Identify which cell holds the provided text, then report its [X, Y] central coordinate. 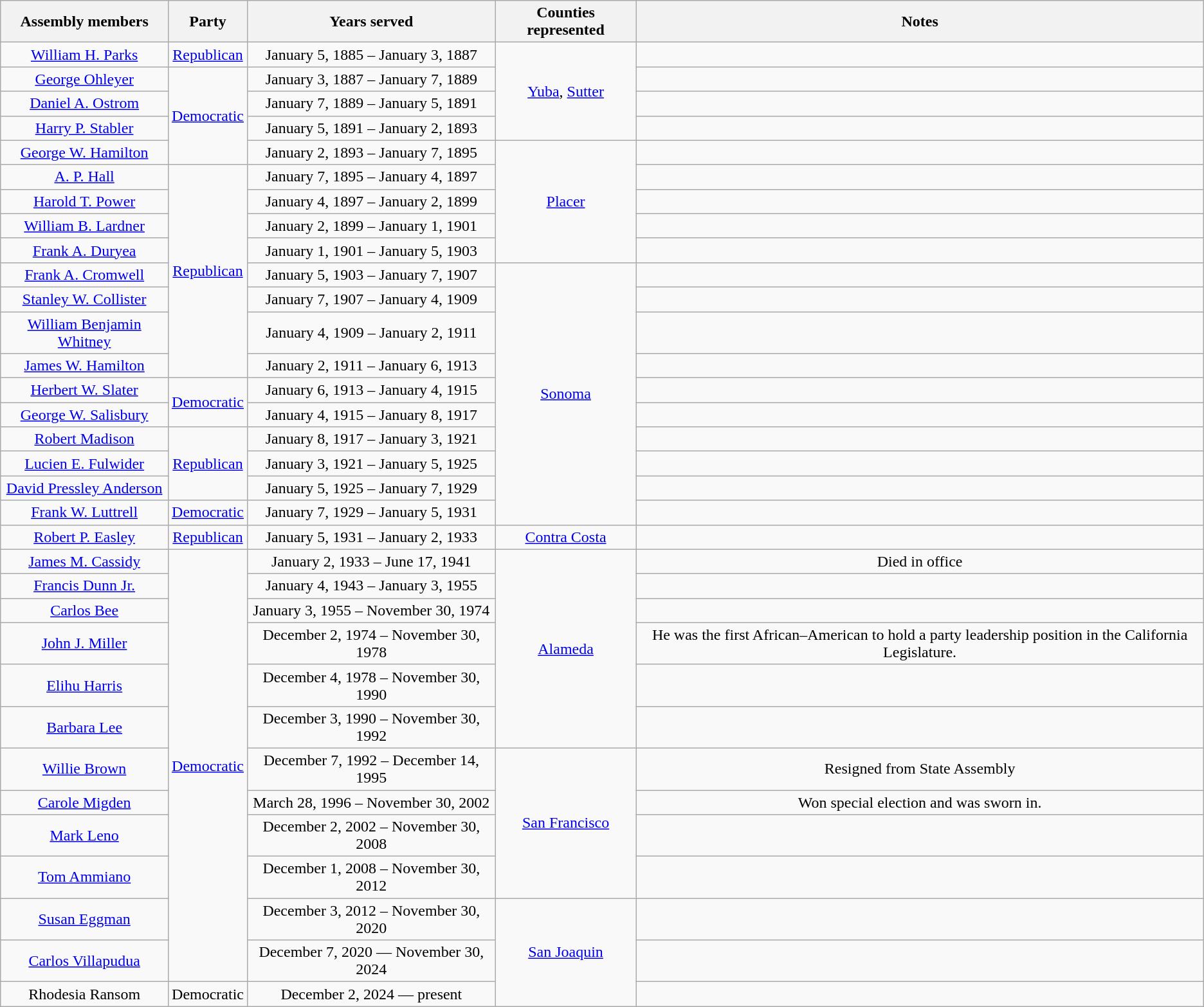
Lucien E. Fulwider [85, 464]
Frank W. Luttrell [85, 513]
William H. Parks [85, 55]
Stanley W. Collister [85, 299]
Carlos Bee [85, 610]
January 2, 1899 – January 1, 1901 [372, 226]
Alameda [566, 648]
Carole Migden [85, 802]
January 5, 1885 – January 3, 1887 [372, 55]
January 5, 1925 – January 7, 1929 [372, 488]
A. P. Hall [85, 177]
Robert P. Easley [85, 537]
January 4, 1943 – January 3, 1955 [372, 586]
January 2, 1911 – January 6, 1913 [372, 366]
Party [208, 22]
James W. Hamilton [85, 366]
Daniel A. Ostrom [85, 104]
Assembly members [85, 22]
Robert Madison [85, 439]
Placer [566, 201]
Harry P. Stabler [85, 128]
January 7, 1889 – January 5, 1891 [372, 104]
Elihu Harris [85, 685]
Years served [372, 22]
January 8, 1917 – January 3, 1921 [372, 439]
December 7, 1992 – December 14, 1995 [372, 769]
December 4, 1978 – November 30, 1990 [372, 685]
Frank A. Duryea [85, 250]
January 2, 1893 – January 7, 1895 [372, 152]
Yuba, Sutter [566, 91]
Counties represented [566, 22]
March 28, 1996 – November 30, 2002 [372, 802]
December 2, 2002 – November 30, 2008 [372, 836]
Contra Costa [566, 537]
December 1, 2008 – November 30, 2012 [372, 877]
Resigned from State Assembly [920, 769]
December 3, 2012 – November 30, 2020 [372, 920]
January 7, 1929 – January 5, 1931 [372, 513]
December 3, 1990 – November 30, 1992 [372, 727]
Francis Dunn Jr. [85, 586]
January 7, 1907 – January 4, 1909 [372, 299]
Willie Brown [85, 769]
January 3, 1955 – November 30, 1974 [372, 610]
John J. Miller [85, 643]
George Ohleyer [85, 79]
Herbert W. Slater [85, 390]
January 2, 1933 – June 17, 1941 [372, 561]
San Joaquin [566, 952]
Susan Eggman [85, 920]
January 1, 1901 – January 5, 1903 [372, 250]
George W. Hamilton [85, 152]
January 7, 1895 – January 4, 1897 [372, 177]
December 2, 2024 — present [372, 994]
Harold T. Power [85, 201]
January 3, 1921 – January 5, 1925 [372, 464]
Mark Leno [85, 836]
San Francisco [566, 823]
Notes [920, 22]
January 5, 1891 – January 2, 1893 [372, 128]
January 4, 1897 – January 2, 1899 [372, 201]
Barbara Lee [85, 727]
December 2, 1974 – November 30, 1978 [372, 643]
Frank A. Cromwell [85, 275]
Won special election and was sworn in. [920, 802]
James M. Cassidy [85, 561]
George W. Salisbury [85, 415]
January 3, 1887 – January 7, 1889 [372, 79]
Tom Ammiano [85, 877]
January 5, 1903 – January 7, 1907 [372, 275]
Sonoma [566, 394]
William B. Lardner [85, 226]
David Pressley Anderson [85, 488]
Rhodesia Ransom [85, 994]
January 4, 1915 – January 8, 1917 [372, 415]
He was the first African–American to hold a party leadership position in the California Legislature. [920, 643]
January 4, 1909 – January 2, 1911 [372, 332]
William Benjamin Whitney [85, 332]
Carlos Villapudua [85, 961]
Died in office [920, 561]
December 7, 2020 — November 30, 2024 [372, 961]
January 6, 1913 – January 4, 1915 [372, 390]
January 5, 1931 – January 2, 1933 [372, 537]
